Search for the cell housing the specified text and yield its (X, Y) center coordinate. 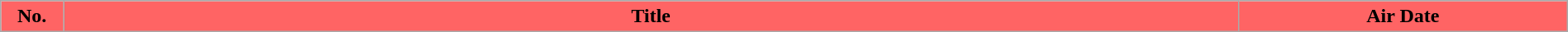
Air Date (1403, 16)
No. (32, 16)
Title (652, 16)
